Output the (x, y) coordinate of the center of the cell containing the given text.  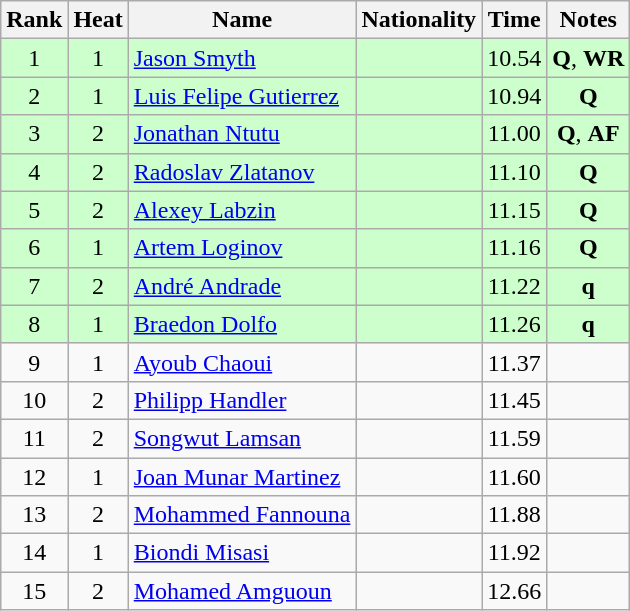
André Andrade (242, 286)
14 (34, 553)
Mohamed Amguoun (242, 591)
11.45 (514, 400)
13 (34, 515)
11.88 (514, 515)
10 (34, 400)
Rank (34, 20)
9 (34, 362)
Braedon Dolfo (242, 324)
Joan Munar Martinez (242, 477)
Jason Smyth (242, 58)
3 (34, 134)
4 (34, 172)
12 (34, 477)
Q, WR (588, 58)
Nationality (419, 20)
15 (34, 591)
7 (34, 286)
11 (34, 438)
11.22 (514, 286)
10.94 (514, 96)
Philipp Handler (242, 400)
Name (242, 20)
11.60 (514, 477)
Notes (588, 20)
Jonathan Ntutu (242, 134)
Ayoub Chaoui (242, 362)
11.59 (514, 438)
Alexey Labzin (242, 210)
8 (34, 324)
Songwut Lamsan (242, 438)
5 (34, 210)
Luis Felipe Gutierrez (242, 96)
Biondi Misasi (242, 553)
Mohammed Fannouna (242, 515)
Q, AF (588, 134)
Artem Loginov (242, 248)
11.15 (514, 210)
11.37 (514, 362)
10.54 (514, 58)
11.26 (514, 324)
11.92 (514, 553)
12.66 (514, 591)
11.00 (514, 134)
Radoslav Zlatanov (242, 172)
Heat (98, 20)
11.10 (514, 172)
Time (514, 20)
6 (34, 248)
11.16 (514, 248)
